Capture the cell that displays the provided text and extract its [x, y] central coordinate. 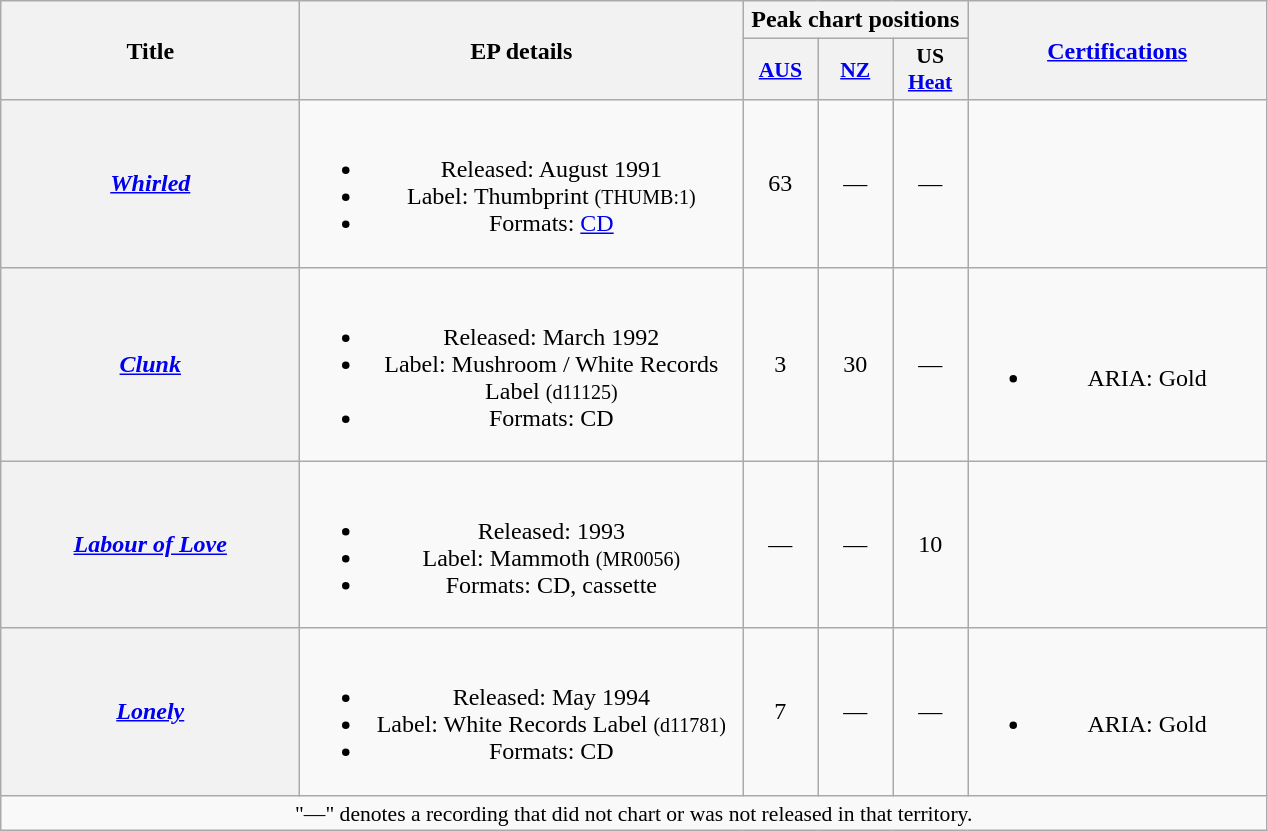
Peak chart positions [856, 20]
7 [780, 712]
Lonely [150, 712]
Certifications [1118, 50]
63 [780, 184]
Released: 1993Label: Mammoth (MR0056)Formats: CD, cassette [522, 544]
EP details [522, 50]
10 [930, 544]
30 [856, 364]
Whirled [150, 184]
AUS [780, 70]
Released: March 1992Label: Mushroom / White Records Label (d11125)Formats: CD [522, 364]
Title [150, 50]
Clunk [150, 364]
NZ [856, 70]
Labour of Love [150, 544]
"—" denotes a recording that did not chart or was not released in that territory. [634, 813]
Released: August 1991Label: Thumbprint (THUMB:1)Formats: CD [522, 184]
Released: May 1994Label: White Records Label (d11781)Formats: CD [522, 712]
3 [780, 364]
USHeat [930, 70]
